For the text-containing cell, return its midpoint in (x, y) coordinate format. 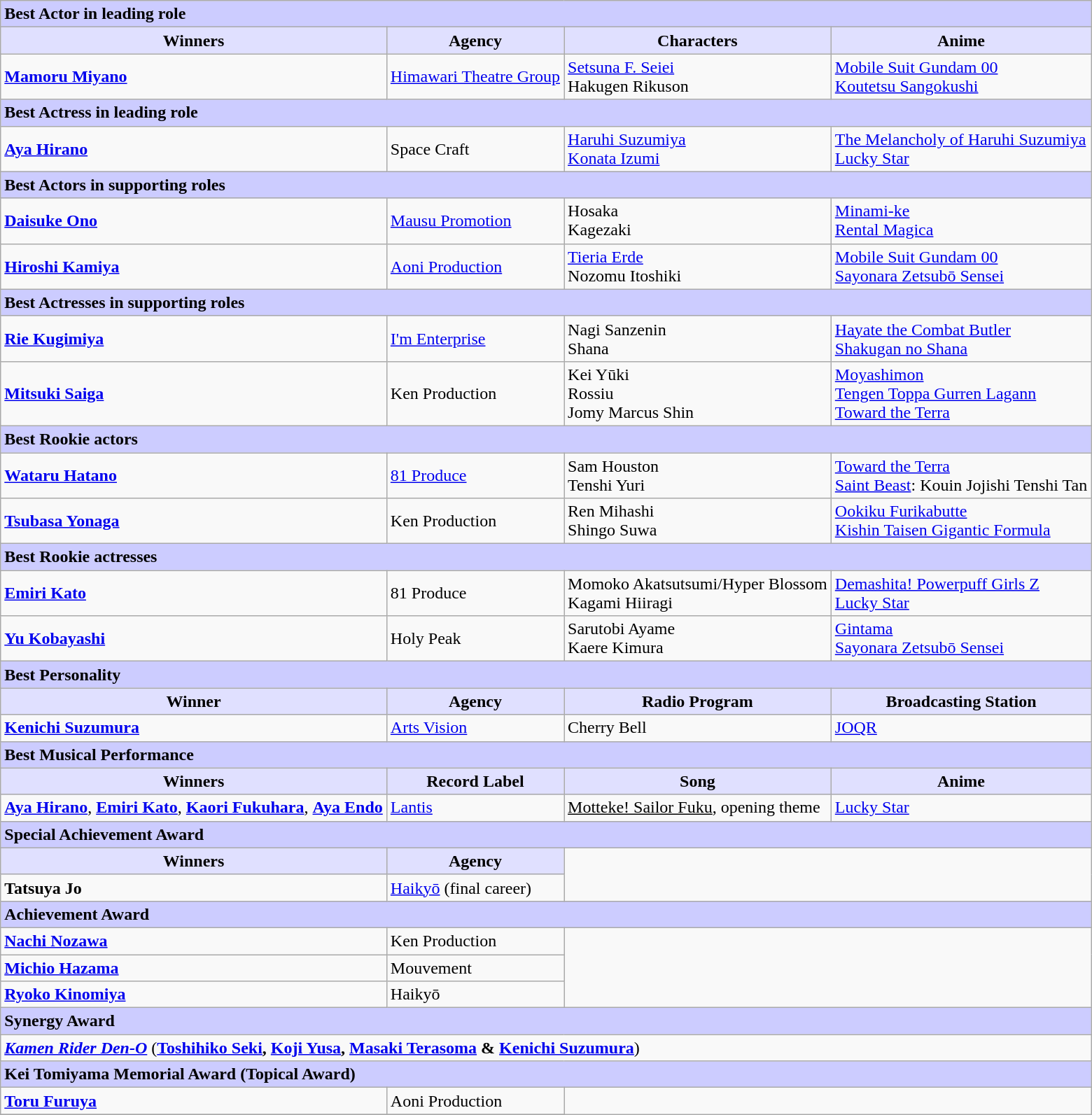
Ren MihashiShingo Suwa (698, 521)
Ryoko Kinomiya (194, 995)
Haruhi SuzumiyaKonata Izumi (698, 148)
Rie Kugimiya (194, 339)
Characters (698, 41)
Cherry Bell (698, 728)
I'm Enterprise (475, 339)
HosakaKagezaki (698, 221)
Best Rookie actresses (546, 557)
Achievement Award (546, 914)
Setsuna F. SeieiHakugen Rikuson (698, 77)
Space Craft (475, 148)
Demashita! Powerpuff Girls ZLucky Star (960, 594)
Toru Furuya (194, 1101)
Best Actress in leading role (546, 113)
Tieria ErdeNozomu Itoshiki (698, 266)
Daisuke Ono (194, 221)
Kenichi Suzumura (194, 728)
Best Actor in leading role (546, 14)
JOQR (960, 728)
GintamaSayonara Zetsubō Sensei (960, 638)
Special Achievement Award (546, 834)
The Melancholy of Haruhi SuzumiyaLucky Star (960, 148)
Mobile Suit Gundam 00Sayonara Zetsubō Sensei (960, 266)
Hayate the Combat ButlerShakugan no Shana (960, 339)
Best Actresses in supporting roles (546, 302)
Mitsuki Saiga (194, 393)
Radio Program (698, 701)
Motteke! Sailor Fuku, opening theme (698, 808)
Aya Hirano (194, 148)
Record Label (475, 781)
Broadcasting Station (960, 701)
Mobile Suit Gundam 00Koutetsu Sangokushi (960, 77)
Wataru Hatano (194, 475)
Arts Vision (475, 728)
Sarutobi Ayame Kaere Kimura (698, 638)
Mouvement (475, 968)
Hiroshi Kamiya (194, 266)
Holy Peak (475, 638)
Emiri Kato (194, 594)
Yu Kobayashi (194, 638)
Ookiku FurikabutteKishin Taisen Gigantic Formula (960, 521)
Winner (194, 701)
Kei YūkiRossiu Jomy Marcus Shin (698, 393)
Haikyō (475, 995)
Best Personality (546, 675)
Himawari Theatre Group (475, 77)
Sam HoustonTenshi Yuri (698, 475)
Mausu Promotion (475, 221)
Synergy Award (546, 1021)
Tsubasa Yonaga (194, 521)
Aya Hirano, Emiri Kato, Kaori Fukuhara, Aya Endo (194, 808)
Nagi SanzeninShana (698, 339)
Michio Hazama (194, 968)
Minami-keRental Magica (960, 221)
Tatsuya Jo (194, 888)
Nachi Nozawa (194, 941)
Toward the TerraSaint Beast: Kouin Jojishi Tenshi Tan (960, 475)
Kamen Rider Den-O (Toshihiko Seki, Koji Yusa, Masaki Terasoma & Kenichi Suzumura) (546, 1048)
Best Rookie actors (546, 439)
Lucky Star (960, 808)
Haikyō (final career) (475, 888)
Best Actors in supporting roles (546, 185)
Lantis (475, 808)
Mamoru Miyano (194, 77)
MoyashimonTengen Toppa Gurren LagannToward the Terra (960, 393)
Song (698, 781)
Momoko Akatsutsumi/Hyper BlossomKagami Hiiragi (698, 594)
Best Musical Performance (546, 755)
Kei Tomiyama Memorial Award (Topical Award) (546, 1074)
